For the text-containing cell, return its midpoint in (X, Y) coordinate format. 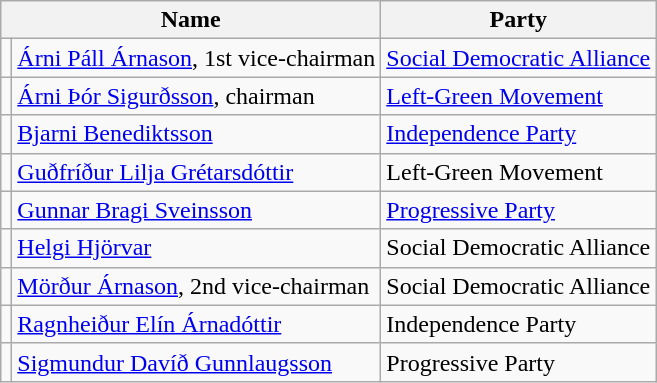
Árni Þór Sigurðsson, chairman (196, 96)
Ragnheiður Elín Árnadóttir (196, 324)
Helgi Hjörvar (196, 248)
Gunnar Bragi Sveinsson (196, 210)
Mörður Árnason, 2nd vice-chairman (196, 286)
Árni Páll Árnason, 1st vice-chairman (196, 58)
Name (191, 20)
Party (518, 20)
Sigmundur Davíð Gunnlaugsson (196, 362)
Bjarni Benediktsson (196, 134)
Guðfríður Lilja Grétarsdóttir (196, 172)
